Detect which cell encompasses the target text, then output its (x, y) center coordinate. 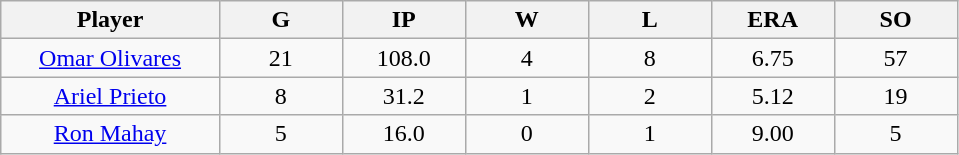
57 (896, 58)
L (650, 20)
SO (896, 20)
9.00 (772, 134)
108.0 (404, 58)
6.75 (772, 58)
0 (526, 134)
Player (110, 20)
31.2 (404, 96)
4 (526, 58)
16.0 (404, 134)
5.12 (772, 96)
ERA (772, 20)
IP (404, 20)
Ariel Prieto (110, 96)
2 (650, 96)
Omar Olivares (110, 58)
21 (280, 58)
Ron Mahay (110, 134)
G (280, 20)
W (526, 20)
19 (896, 96)
